Locate the cell with the specified text and output its [x, y] center coordinate. 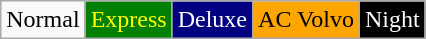
Night [392, 20]
Deluxe [212, 20]
Express [128, 20]
AC Volvo [306, 20]
Normal [43, 20]
